For the text-containing cell, return its midpoint in [X, Y] coordinate format. 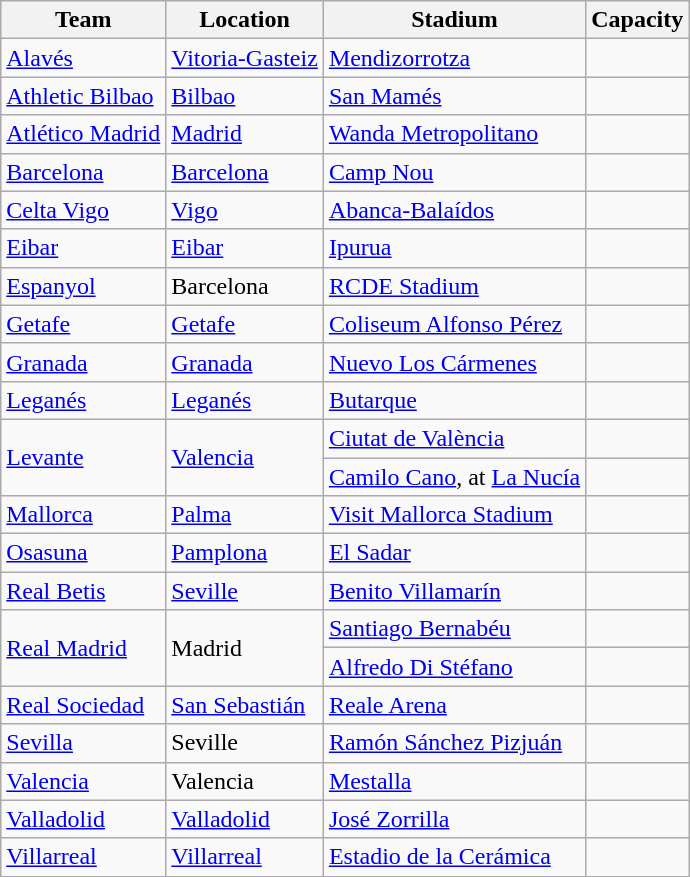
Camilo Cano, at La Nucía [454, 477]
Camp Nou [454, 172]
Ipurua [454, 248]
San Mamés [454, 96]
Mestalla [454, 781]
Butarque [454, 400]
Reale Arena [454, 705]
Mallorca [84, 515]
Stadium [454, 20]
Location [245, 20]
Pamplona [245, 553]
José Zorrilla [454, 819]
Visit Mallorca Stadium [454, 515]
Atlético Madrid [84, 134]
Real Sociedad [84, 705]
Santiago Bernabéu [454, 629]
El Sadar [454, 553]
Espanyol [84, 286]
Bilbao [245, 96]
Vitoria-Gasteiz [245, 58]
Benito Villamarín [454, 591]
Real Madrid [84, 648]
Vigo [245, 210]
Osasuna [84, 553]
Nuevo Los Cármenes [454, 362]
Athletic Bilbao [84, 96]
Alfredo Di Stéfano [454, 667]
Real Betis [84, 591]
Estadio de la Cerámica [454, 857]
Abanca-Balaídos [454, 210]
Ciutat de València [454, 438]
Sevilla [84, 743]
San Sebastián [245, 705]
Team [84, 20]
Levante [84, 457]
Capacity [638, 20]
RCDE Stadium [454, 286]
Alavés [84, 58]
Wanda Metropolitano [454, 134]
Coliseum Alfonso Pérez [454, 324]
Celta Vigo [84, 210]
Ramón Sánchez Pizjuán [454, 743]
Mendizorrotza [454, 58]
Palma [245, 515]
